From the cell containing the given text, extract its center point as [x, y] coordinate. 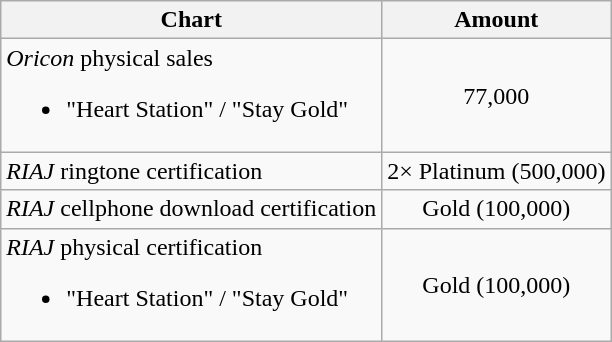
Oricon physical sales"Heart Station" / "Stay Gold" [192, 96]
Chart [192, 20]
RIAJ cellphone download certification [192, 209]
Amount [496, 20]
2× Platinum (500,000) [496, 171]
RIAJ physical certification"Heart Station" / "Stay Gold" [192, 284]
77,000 [496, 96]
RIAJ ringtone certification [192, 171]
